For the text-containing cell, return its midpoint in [x, y] coordinate format. 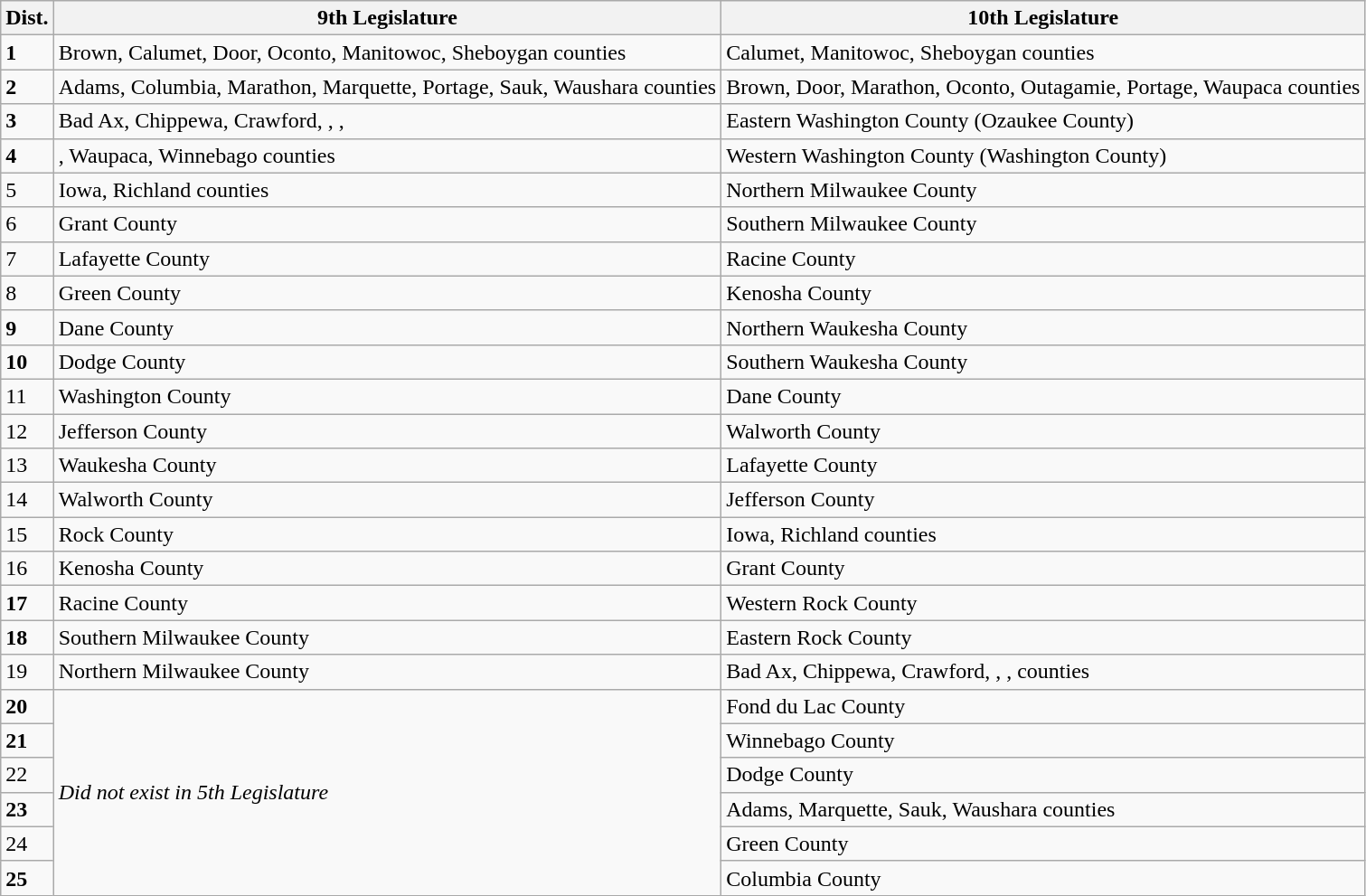
24 [27, 844]
7 [27, 259]
6 [27, 224]
Fond du Lac County [1043, 706]
Rock County [387, 534]
Brown, Calumet, Door, Oconto, Manitowoc, Sheboygan counties [387, 52]
15 [27, 534]
19 [27, 672]
Calumet, Manitowoc, Sheboygan counties [1043, 52]
Adams, Columbia, Marathon, Marquette, Portage, Sauk, Waushara counties [387, 87]
25 [27, 878]
Columbia County [1043, 878]
, Waupaca, Winnebago counties [387, 156]
Did not exist in 5th Legislature [387, 792]
12 [27, 431]
Adams, Marquette, Sauk, Waushara counties [1043, 809]
5 [27, 190]
21 [27, 740]
Eastern Rock County [1043, 637]
9th Legislature [387, 18]
16 [27, 569]
13 [27, 466]
Winnebago County [1043, 740]
23 [27, 809]
Waukesha County [387, 466]
3 [27, 121]
Eastern Washington County (Ozaukee County) [1043, 121]
18 [27, 637]
Western Rock County [1043, 603]
17 [27, 603]
4 [27, 156]
14 [27, 500]
Washington County [387, 396]
1 [27, 52]
Bad Ax, Chippewa, Crawford, , , counties [1043, 672]
8 [27, 293]
Northern Waukesha County [1043, 327]
Dist. [27, 18]
9 [27, 327]
Brown, Door, Marathon, Oconto, Outagamie, Portage, Waupaca counties [1043, 87]
Bad Ax, Chippewa, Crawford, , , [387, 121]
20 [27, 706]
11 [27, 396]
2 [27, 87]
Western Washington County (Washington County) [1043, 156]
10th Legislature [1043, 18]
22 [27, 775]
10 [27, 362]
Southern Waukesha County [1043, 362]
